Pinpoint the cell where the given text exists, returning its (x, y) midpoint coordinate. 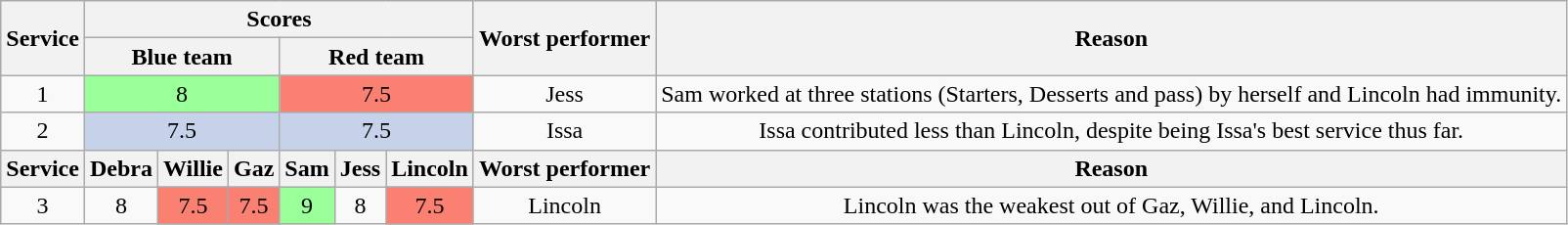
9 (307, 205)
3 (43, 205)
Issa (564, 131)
Gaz (253, 168)
2 (43, 131)
Blue team (182, 57)
1 (43, 94)
Lincoln was the weakest out of Gaz, Willie, and Lincoln. (1111, 205)
Willie (193, 168)
Red team (377, 57)
Issa contributed less than Lincoln, despite being Issa's best service thus far. (1111, 131)
Scores (279, 20)
Sam worked at three stations (Starters, Desserts and pass) by herself and Lincoln had immunity. (1111, 94)
Sam (307, 168)
Debra (121, 168)
